Output the (X, Y) coordinate of the center of the cell containing the given text.  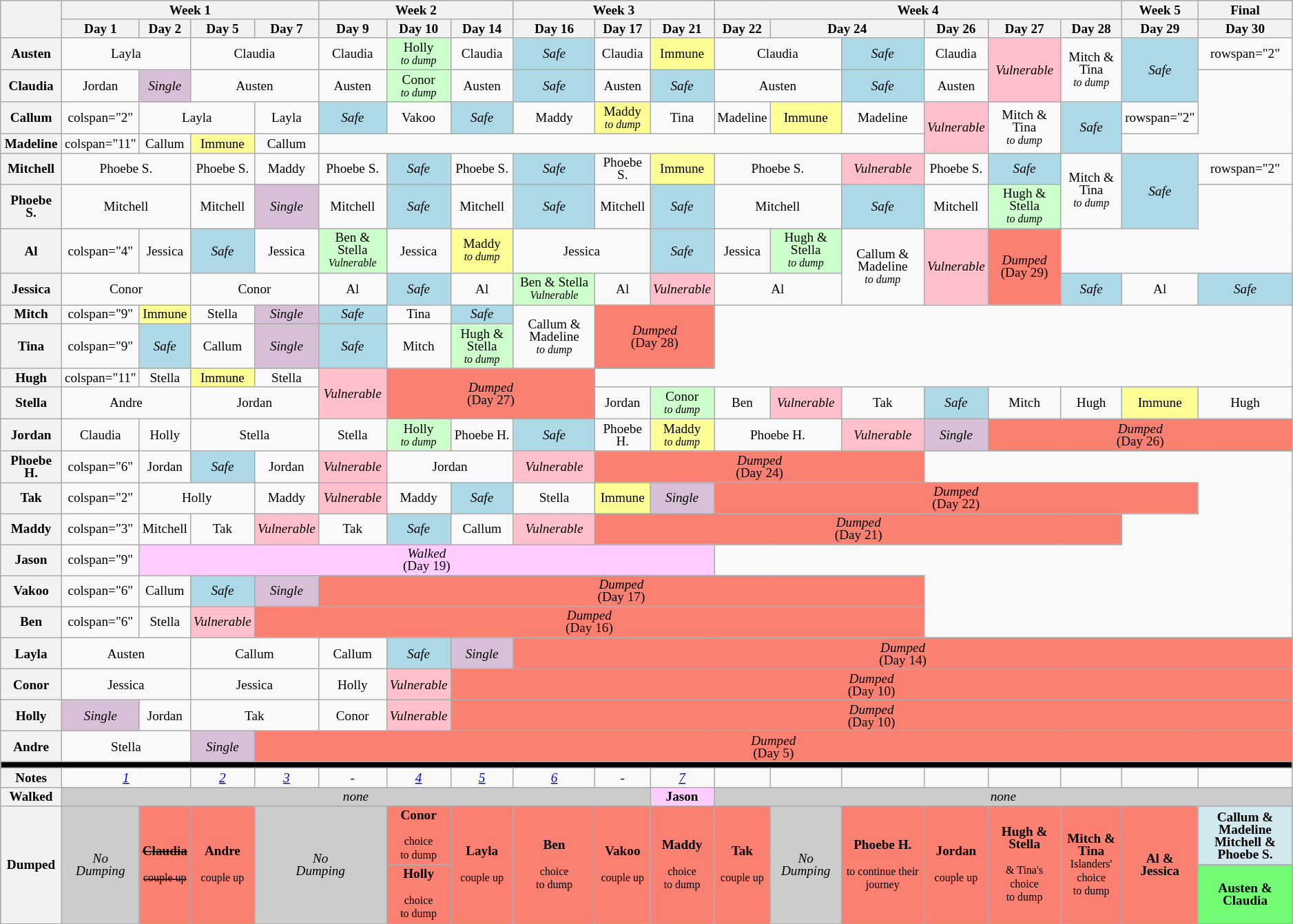
Dumped(Day 26) (1140, 435)
6 (554, 778)
Takcouple up (743, 865)
Jordancouple up (956, 865)
Dumped(Day 14) (902, 653)
Conorchoiceto dump (419, 835)
7 (682, 778)
Al & Jessica (1160, 865)
Day 9 (353, 29)
Day 30 (1245, 29)
3 (287, 778)
Walked (32, 796)
Final (1245, 10)
Day 24 (847, 29)
Andrecouple up (222, 865)
Phoebe H.to continue their journey (882, 865)
Week 5 (1160, 10)
4 (419, 778)
Dumped(Day 24) (759, 467)
Day 5 (222, 29)
colspan="3" (101, 529)
Claudiacouple up (165, 865)
Week 1 (190, 10)
Dumped(Day 28) (654, 337)
Day 1 (101, 29)
Day 28 (1091, 29)
1 (125, 778)
5 (482, 778)
Day 16 (554, 29)
Dumped(Day 27) (490, 394)
Benchoiceto dump (554, 865)
Day 14 (482, 29)
Dumped(Day 29) (1024, 267)
Day 21 (682, 29)
Hugh & Stella& Tina'schoiceto dump (1024, 865)
Day 27 (1024, 29)
Day 2 (165, 29)
Mitch & TinaIslanders'choiceto dump (1091, 865)
Week 3 (613, 10)
Day 7 (287, 29)
Day 26 (956, 29)
Dumped (32, 865)
Week 2 (416, 10)
Dumped(Day 17) (621, 591)
Hollychoiceto dump (419, 894)
Walked(Day 19) (426, 560)
Week 4 (918, 10)
Laylacouple up (482, 865)
Dumped(Day 5) (773, 746)
Vakoocouple up (623, 865)
Dumped(Day 22) (956, 497)
2 (222, 778)
Austen & Claudia (1245, 894)
Day 29 (1160, 29)
Dumped(Day 16) (589, 622)
Callum & MadelineMitchell & Phoebe S. (1245, 835)
Day 22 (743, 29)
colspan="4" (101, 251)
Maddychoiceto dump (682, 865)
Day 10 (419, 29)
Notes (32, 778)
Dumped(Day 21) (858, 529)
Day 17 (623, 29)
